Scan for the cell matching the given text and deliver its (X, Y) coordinate at center. 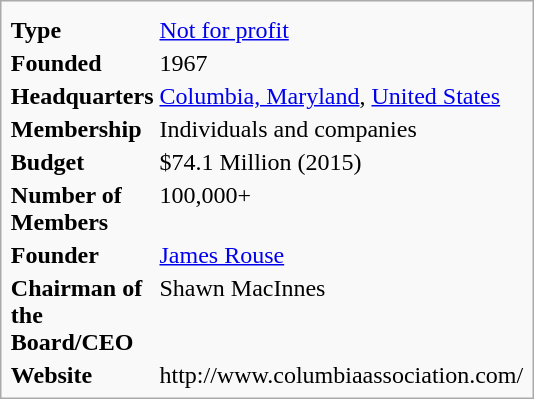
Website (82, 375)
Shawn MacInnes (342, 315)
100,000+ (342, 208)
Budget (82, 162)
$74.1 Million (2015) (342, 162)
Chairman of the Board/CEO (82, 315)
James Rouse (342, 255)
http://www.columbiaassociation.com/ (342, 375)
Headquarters (82, 96)
Membership (82, 129)
Founder (82, 255)
Individuals and companies (342, 129)
Columbia, Maryland, United States (342, 96)
Type (82, 30)
1967 (342, 63)
Not for profit (342, 30)
Founded (82, 63)
Number of Members (82, 208)
